Pinpoint the cell where the given text exists, returning its (x, y) midpoint coordinate. 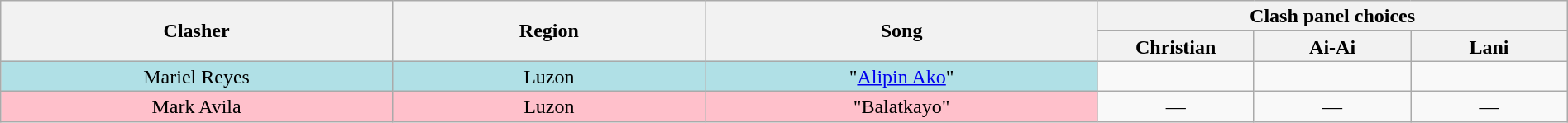
Mark Avila (197, 106)
Mariel Reyes (197, 76)
"Balatkayo" (901, 106)
Christian (1176, 46)
Lani (1489, 46)
Region (549, 31)
"Alipin Ako" (901, 76)
Clasher (197, 31)
Clash panel choices (1332, 17)
Song (901, 31)
Ai-Ai (1331, 46)
